Output the [x, y] coordinate of the center of the cell containing the given text.  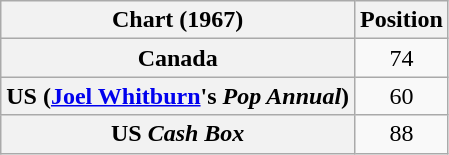
88 [402, 134]
Canada [178, 58]
Position [402, 20]
US (Joel Whitburn's Pop Annual) [178, 96]
Chart (1967) [178, 20]
US Cash Box [178, 134]
74 [402, 58]
60 [402, 96]
